Identify which cell holds the provided text, then report its (x, y) central coordinate. 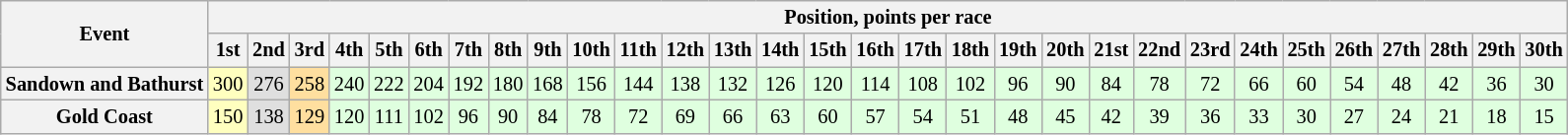
28th (1449, 50)
12th (685, 50)
14th (780, 50)
126 (780, 84)
21 (1449, 116)
15th (827, 50)
22nd (1160, 50)
23rd (1210, 50)
13th (733, 50)
108 (923, 84)
144 (639, 84)
150 (228, 116)
63 (780, 116)
25th (1307, 50)
45 (1065, 116)
16th (875, 50)
27 (1354, 116)
20th (1065, 50)
222 (389, 84)
300 (228, 84)
57 (875, 116)
9th (547, 50)
69 (685, 116)
51 (970, 116)
19th (1018, 50)
240 (349, 84)
26th (1354, 50)
24 (1401, 116)
180 (508, 84)
5th (389, 50)
156 (591, 84)
111 (389, 116)
17th (923, 50)
7th (468, 50)
21st (1110, 50)
39 (1160, 116)
11th (639, 50)
3rd (310, 50)
Position, points per race (888, 17)
6th (429, 50)
24th (1258, 50)
192 (468, 84)
Event (105, 34)
129 (310, 116)
258 (310, 84)
18 (1496, 116)
276 (268, 84)
18th (970, 50)
Sandown and Bathurst (105, 84)
4th (349, 50)
168 (547, 84)
15 (1544, 116)
2nd (268, 50)
114 (875, 84)
29th (1496, 50)
Gold Coast (105, 116)
33 (1258, 116)
30th (1544, 50)
1st (228, 50)
10th (591, 50)
8th (508, 50)
132 (733, 84)
204 (429, 84)
27th (1401, 50)
